Return the [x, y] coordinate for the center point of the cell that contains the specified text.  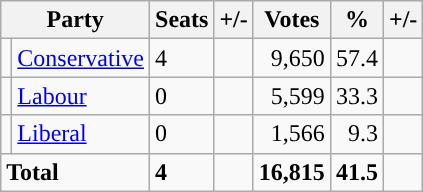
% [356, 20]
Party [76, 20]
Total [76, 172]
9.3 [356, 134]
1,566 [292, 134]
Liberal [81, 134]
57.4 [356, 58]
5,599 [292, 96]
Seats [182, 20]
Votes [292, 20]
9,650 [292, 58]
Conservative [81, 58]
16,815 [292, 172]
Labour [81, 96]
41.5 [356, 172]
33.3 [356, 96]
